Find where the given text appears and provide that cell's center as [X, Y] coordinate. 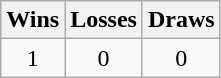
Wins [33, 20]
1 [33, 58]
Losses [104, 20]
Draws [181, 20]
